From the cell containing the given text, extract its center point as [X, Y] coordinate. 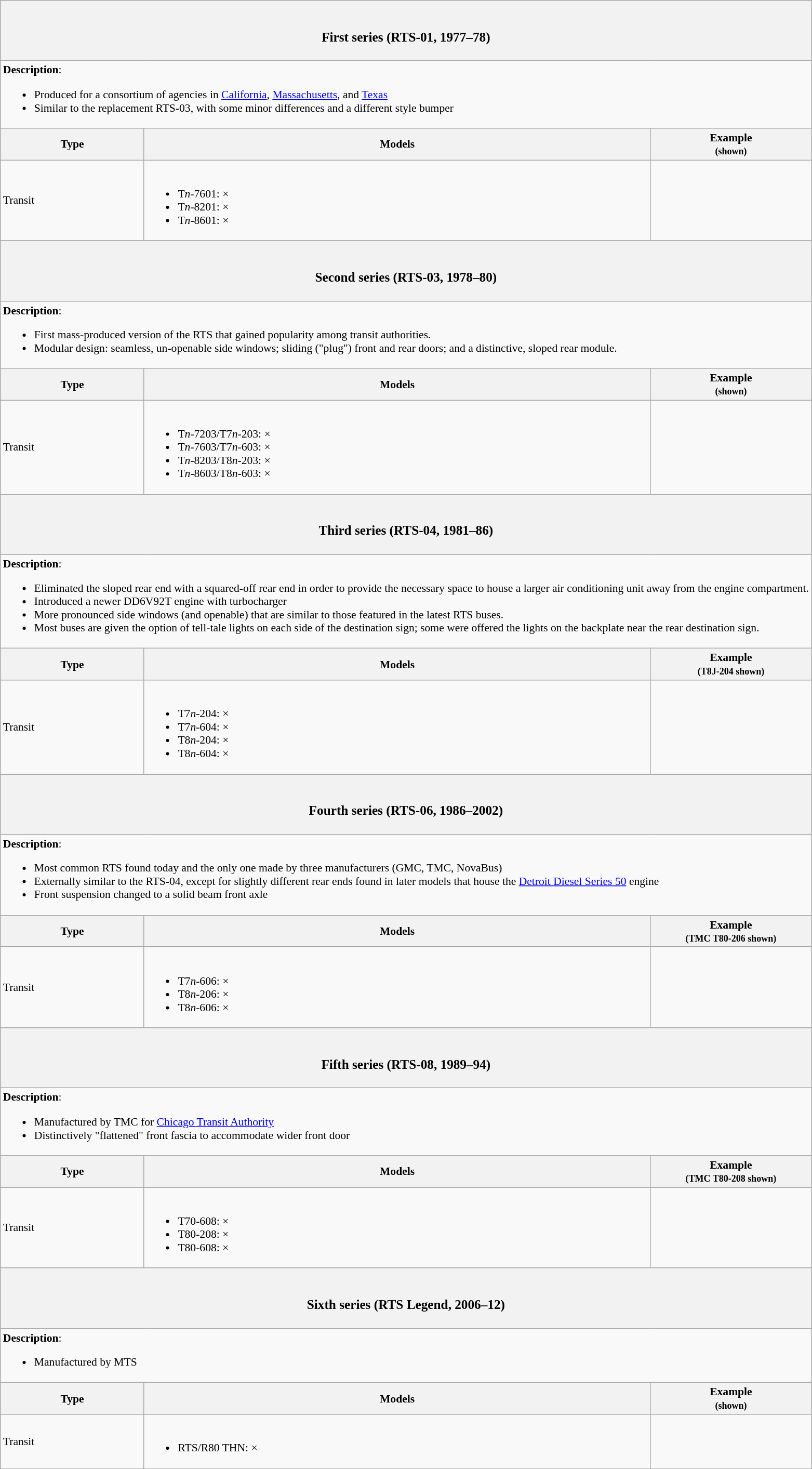
T70-608: × T80-208: × T80-608: × [397, 1227]
Second series (RTS-03, 1978–80) [406, 271]
RTS/R80 THN: × [397, 1441]
Tn-7601: × Tn-8201: × Tn-8601: × [397, 201]
Description:Manufactured by TMC for Chicago Transit AuthorityDistinctively "flattened" front fascia to accommodate wider front door [406, 1122]
Example(TMC T80-206 shown) [731, 931]
Sixth series (RTS Legend, 2006–12) [406, 1299]
Third series (RTS-04, 1981–86) [406, 524]
Description:Manufactured by MTS [406, 1356]
Fifth series (RTS-08, 1989–94) [406, 1058]
Example(T8J-204 shown) [731, 664]
First series (RTS-01, 1977–78) [406, 31]
Fourth series (RTS-06, 1986–2002) [406, 804]
Tn-7203/T7n-203: × Tn-7603/T7n-603: × Tn-8203/T8n-203: × Tn-8603/T8n-603: × [397, 448]
T7n-204: × T7n-604: × T8n-204: × T8n-604: × [397, 727]
Example(TMC T80-208 shown) [731, 1171]
T7n-606: × T8n-206: × T8n-606: × [397, 987]
